Locate the cell with the specified text and output its (X, Y) center coordinate. 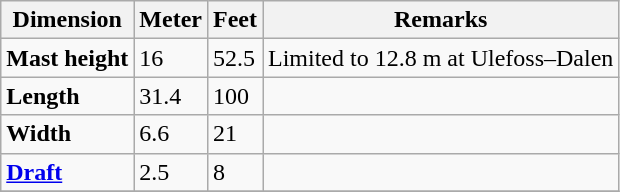
Draft (68, 172)
Meter (171, 20)
6.6 (171, 134)
Dimension (68, 20)
21 (234, 134)
8 (234, 172)
2.5 (171, 172)
Limited to 12.8 m at Ulefoss–Dalen (440, 58)
31.4 (171, 96)
Width (68, 134)
100 (234, 96)
Length (68, 96)
16 (171, 58)
Feet (234, 20)
Mast height (68, 58)
Remarks (440, 20)
52.5 (234, 58)
